Pinpoint the cell where the given text exists, returning its [X, Y] midpoint coordinate. 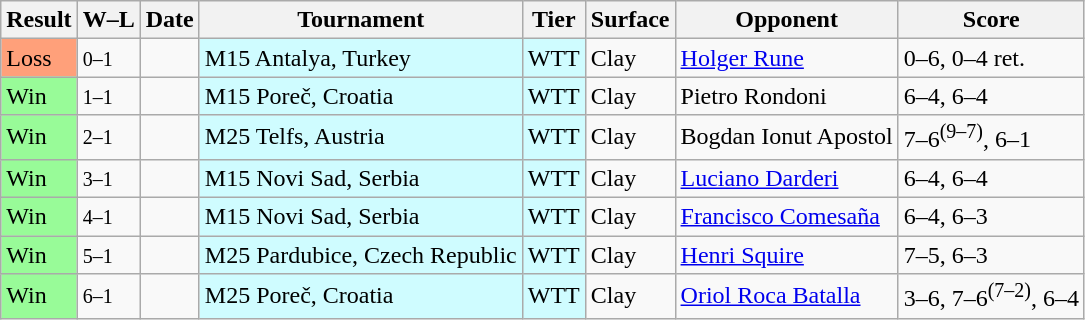
3–6, 7–6(7–2), 6–4 [991, 296]
M25 Pardubice, Czech Republic [360, 255]
5–1 [108, 255]
Bogdan Ionut Apostol [786, 138]
0–6, 0–4 ret. [991, 58]
Holger Rune [786, 58]
Opponent [786, 20]
Tournament [360, 20]
Pietro Rondoni [786, 96]
7–5, 6–3 [991, 255]
M15 Antalya, Turkey [360, 58]
Henri Squire [786, 255]
Surface [630, 20]
1–1 [108, 96]
Oriol Roca Batalla [786, 296]
M25 Poreč, Croatia [360, 296]
W–L [108, 20]
Loss [39, 58]
Tier [554, 20]
Francisco Comesaña [786, 217]
4–1 [108, 217]
6–1 [108, 296]
6–4, 6–3 [991, 217]
2–1 [108, 138]
0–1 [108, 58]
M25 Telfs, Austria [360, 138]
Date [170, 20]
Luciano Darderi [786, 178]
M15 Poreč, Croatia [360, 96]
3–1 [108, 178]
7–6(9–7), 6–1 [991, 138]
Result [39, 20]
Score [991, 20]
